Return (x, y) of the center of cell containing provided text 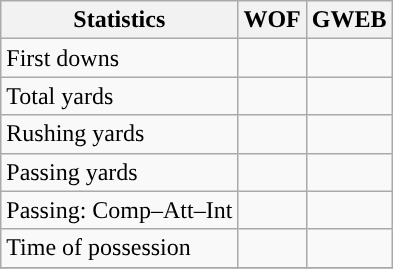
WOF (272, 20)
Total yards (120, 96)
First downs (120, 58)
Rushing yards (120, 134)
Passing yards (120, 172)
Statistics (120, 20)
Time of possession (120, 248)
Passing: Comp–Att–Int (120, 210)
GWEB (349, 20)
